Extract the (X, Y) coordinate from the center of the cell holding the provided text.  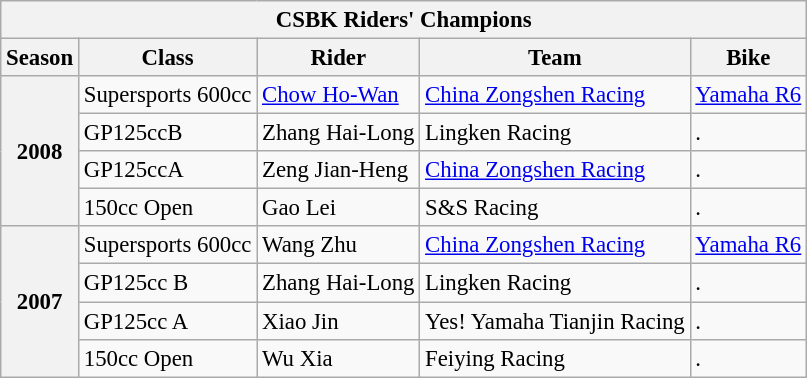
Wu Xia (338, 358)
Chow Ho-Wan (338, 95)
Gao Lei (338, 208)
S&S Racing (555, 208)
Bike (748, 58)
GP125ccA (167, 170)
GP125cc B (167, 283)
Zeng Jian-Heng (338, 170)
Rider (338, 58)
2007 (40, 301)
Yes! Yamaha Tianjin Racing (555, 321)
Wang Zhu (338, 245)
Xiao Jin (338, 321)
2008 (40, 151)
GP125cc A (167, 321)
Season (40, 58)
Team (555, 58)
CSBK Riders' Champions (404, 20)
Class (167, 58)
GP125ccB (167, 133)
Feiying Racing (555, 358)
